Determine the [X, Y] coordinate at the center of the cell enclosing the given text.  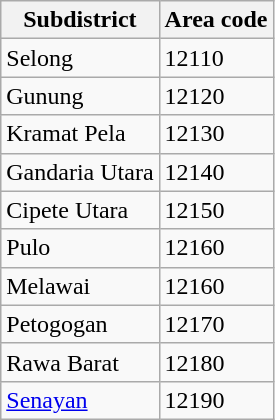
12110 [216, 58]
12190 [216, 400]
Rawa Barat [80, 362]
Cipete Utara [80, 210]
Subdistrict [80, 20]
Gandaria Utara [80, 172]
Melawai [80, 286]
12120 [216, 96]
12150 [216, 210]
12170 [216, 324]
Gunung [80, 96]
Pulo [80, 248]
12130 [216, 134]
Area code [216, 20]
Selong [80, 58]
12180 [216, 362]
Senayan [80, 400]
12140 [216, 172]
Kramat Pela [80, 134]
Petogogan [80, 324]
